Detect which cell encompasses the target text, then output its (x, y) center coordinate. 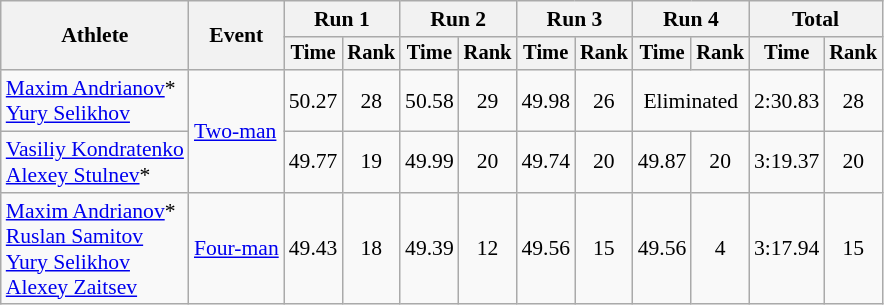
49.39 (430, 249)
3:17.94 (786, 249)
Event (236, 36)
50.58 (430, 100)
49.77 (314, 162)
Run 4 (691, 19)
19 (371, 162)
Maxim Andrianov*Yury Selikhov (95, 100)
49.74 (546, 162)
50.27 (314, 100)
Total (816, 19)
29 (488, 100)
Four-man (236, 249)
Two-man (236, 131)
18 (371, 249)
Maxim Andrianov*Ruslan SamitovYury SelikhovAlexey Zaitsev (95, 249)
49.99 (430, 162)
Eliminated (691, 100)
Athlete (95, 36)
Run 3 (574, 19)
49.43 (314, 249)
12 (488, 249)
4 (720, 249)
Run 1 (342, 19)
26 (604, 100)
49.98 (546, 100)
Run 2 (458, 19)
Vasiliy KondratenkoAlexey Stulnev* (95, 162)
3:19.37 (786, 162)
49.87 (662, 162)
2:30.83 (786, 100)
